From the cell containing the given text, extract its center point as (X, Y) coordinate. 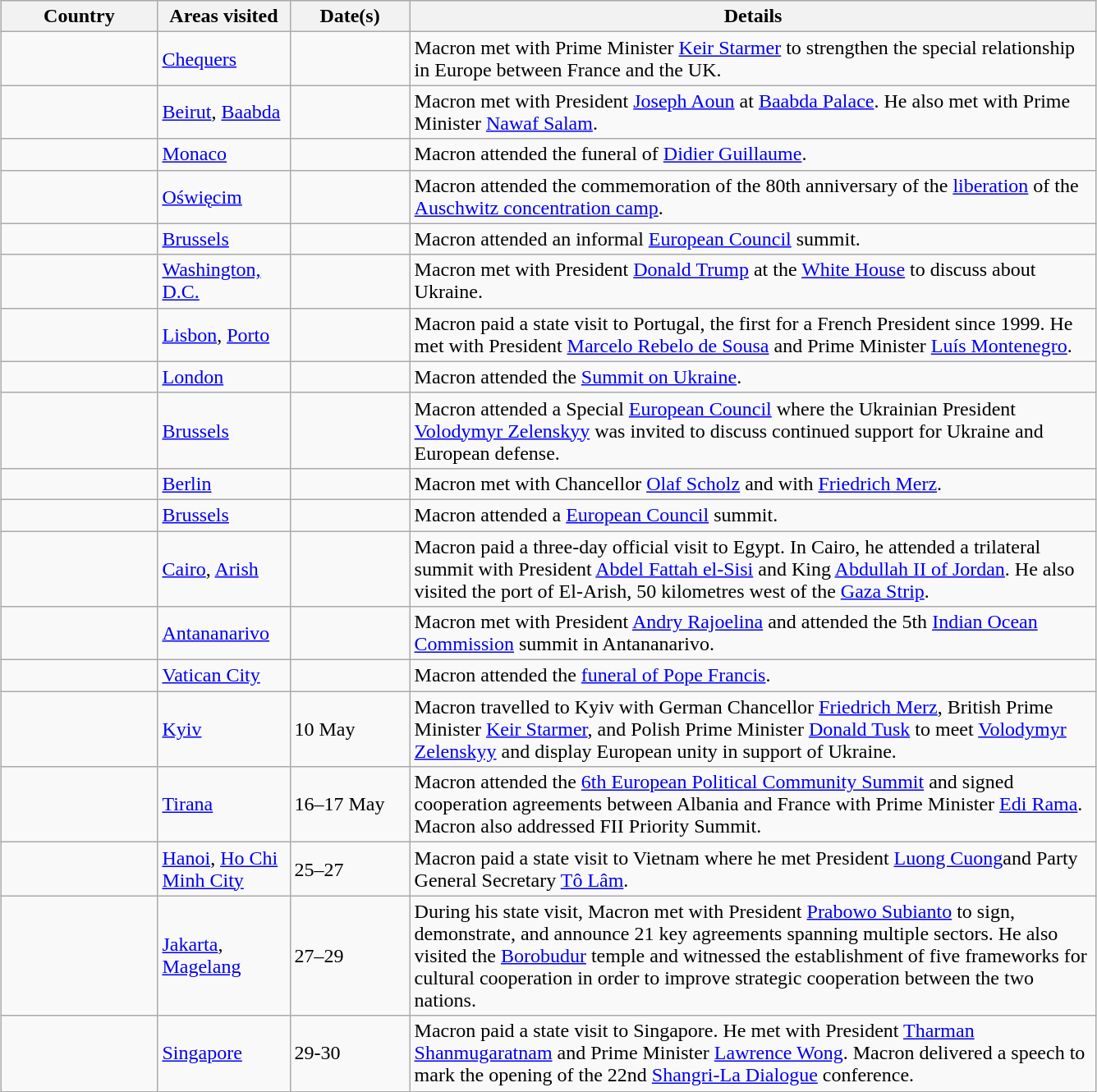
Details (753, 16)
Macron attended an informal European Council summit. (753, 239)
Macron attended a European Council summit. (753, 515)
Berlin (223, 484)
Macron attended the commemoration of the 80th anniversary of the liberation of the Auschwitz concentration camp. (753, 197)
Washington, D.C. (223, 281)
Beirut, Baabda (223, 112)
Hanoi, Ho Chi Minh City (223, 869)
Macron met with President Joseph Aoun at Baabda Palace. He also met with Prime Minister Nawaf Salam. (753, 112)
Cairo, Arish (223, 568)
Macron met with President Donald Trump at the White House to discuss about Ukraine. (753, 281)
29-30 (350, 1053)
Macron paid a state visit to Vietnam where he met President Luong Cuongand Party General Secretary Tô Lâm. (753, 869)
Jakarta, Magelang (223, 956)
Macron attended the funeral of Pope Francis. (753, 676)
Date(s) (350, 16)
Oświęcim (223, 197)
Macron met with Prime Minister Keir Starmer to strengthen the special relationship in Europe between France and the UK. (753, 59)
27–29 (350, 956)
Vatican City (223, 676)
Tirana (223, 805)
25–27 (350, 869)
Singapore (223, 1053)
Macron met with Chancellor Olaf Scholz and with Friedrich Merz. (753, 484)
Macron met with President Andry Rajoelina and attended the 5th Indian Ocean Commission summit in Antananarivo. (753, 634)
Kyiv (223, 729)
16–17 May (350, 805)
Country (79, 16)
10 May (350, 729)
Lisbon, Porto (223, 335)
Antananarivo (223, 634)
London (223, 377)
Macron attended the funeral of Didier Guillaume. (753, 154)
Monaco (223, 154)
Chequers (223, 59)
Areas visited (223, 16)
Macron attended the Summit on Ukraine. (753, 377)
